Scan for the cell matching the given text and deliver its (X, Y) coordinate at center. 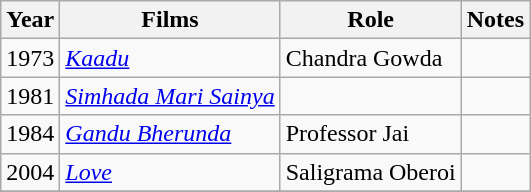
Year (30, 20)
Simhada Mari Sainya (170, 96)
Films (170, 20)
Gandu Bherunda (170, 134)
Kaadu (170, 58)
Saligrama Oberoi (370, 172)
1981 (30, 96)
1984 (30, 134)
2004 (30, 172)
Love (170, 172)
Role (370, 20)
Professor Jai (370, 134)
Chandra Gowda (370, 58)
Notes (495, 20)
1973 (30, 58)
